Search for the cell housing the specified text and yield its [x, y] center coordinate. 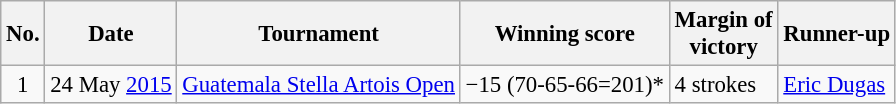
Winning score [564, 34]
Margin ofvictory [724, 34]
Tournament [318, 34]
Guatemala Stella Artois Open [318, 85]
1 [23, 85]
4 strokes [724, 85]
Date [111, 34]
−15 (70-65-66=201)* [564, 85]
No. [23, 34]
Eric Dugas [836, 85]
24 May 2015 [111, 85]
Runner-up [836, 34]
